Capture the cell that displays the provided text and extract its [x, y] central coordinate. 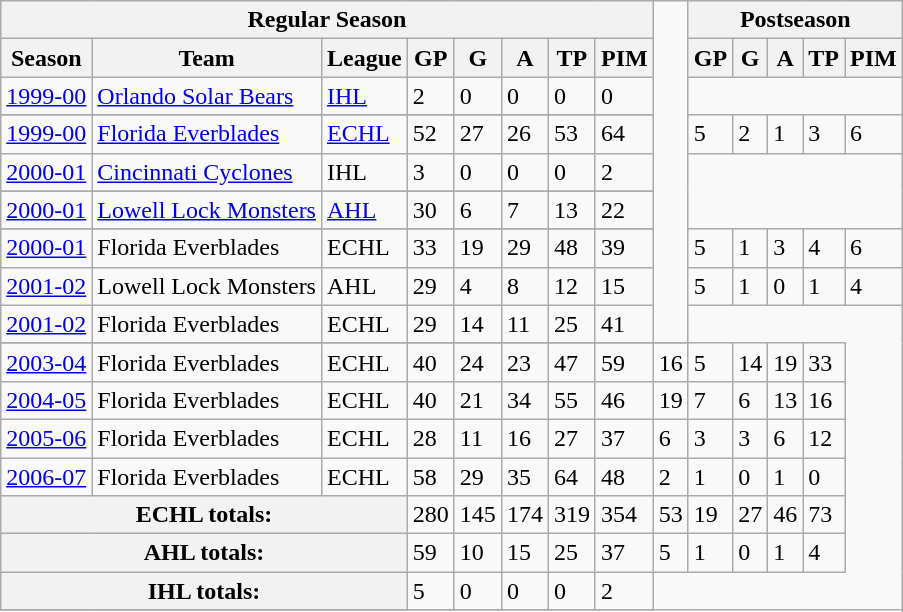
30 [430, 210]
319 [572, 515]
2005-06 [46, 438]
Season [46, 58]
IHL totals: [204, 591]
47 [572, 362]
League [364, 58]
145 [478, 515]
Orlando Solar Bears [207, 96]
26 [524, 134]
39 [624, 248]
354 [624, 515]
10 [478, 553]
2004-05 [46, 400]
ECHL totals: [204, 515]
AHL totals: [204, 553]
73 [824, 515]
55 [572, 400]
52 [430, 134]
41 [624, 324]
24 [478, 362]
28 [430, 438]
Postseason [795, 20]
Cincinnati Cyclones [207, 172]
280 [430, 515]
Team [207, 58]
21 [478, 400]
23 [524, 362]
2006-07 [46, 477]
22 [624, 210]
2003-04 [46, 362]
Regular Season [327, 20]
34 [524, 400]
35 [524, 477]
174 [524, 515]
8 [524, 286]
58 [430, 477]
